For the text-containing cell, return its midpoint in [X, Y] coordinate format. 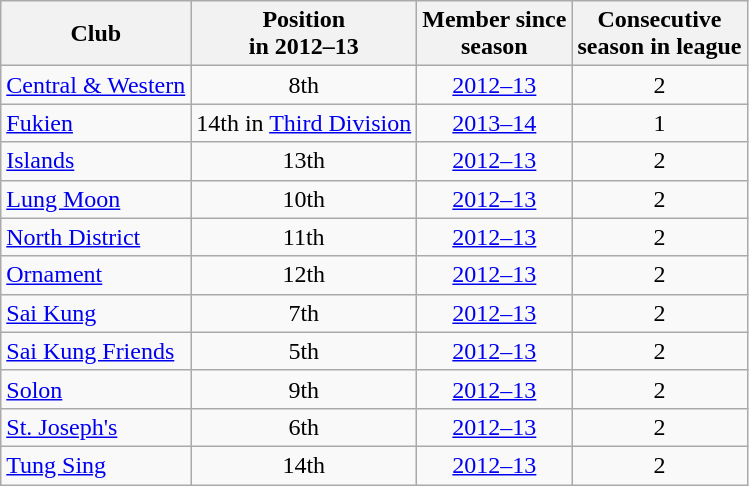
Sai Kung [96, 313]
Solon [96, 389]
Consecutiveseason in league [660, 34]
12th [304, 275]
Central & Western [96, 85]
11th [304, 237]
5th [304, 351]
North District [96, 237]
Member sinceseason [494, 34]
Club [96, 34]
14th in Third Division [304, 123]
10th [304, 199]
2013–14 [494, 123]
Positionin 2012–13 [304, 34]
14th [304, 465]
7th [304, 313]
13th [304, 161]
Tung Sing [96, 465]
Islands [96, 161]
9th [304, 389]
St. Joseph's [96, 427]
Ornament [96, 275]
6th [304, 427]
Lung Moon [96, 199]
8th [304, 85]
Fukien [96, 123]
1 [660, 123]
Sai Kung Friends [96, 351]
